Identify which cell holds the provided text, then report its (X, Y) central coordinate. 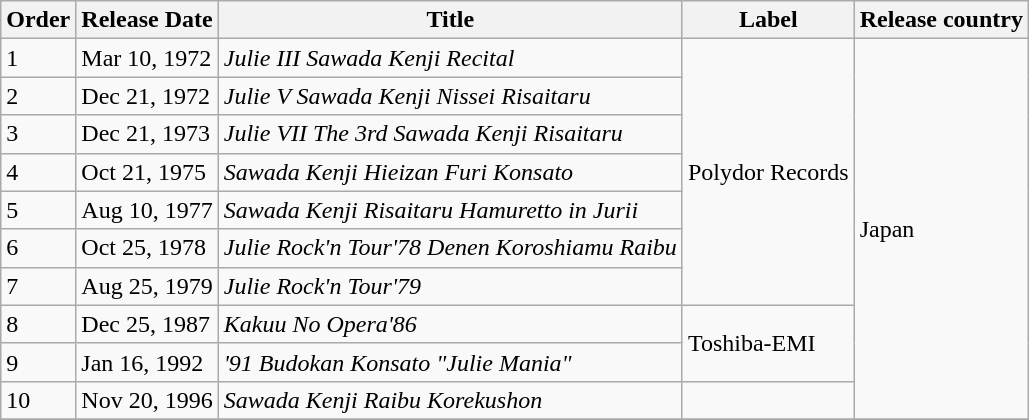
Aug 25, 1979 (147, 286)
'91 Budokan Konsato "Julie Mania" (450, 362)
Order (38, 20)
Nov 20, 1996 (147, 400)
Sawada Kenji Raibu Korekushon (450, 400)
Dec 25, 1987 (147, 324)
Label (768, 20)
9 (38, 362)
5 (38, 210)
Toshiba-EMI (768, 343)
7 (38, 286)
Julie Rock'n Tour'78 Denen Koroshiamu Raibu (450, 248)
1 (38, 58)
3 (38, 134)
Aug 10, 1977 (147, 210)
Jan 16, 1992 (147, 362)
Mar 10, 1972 (147, 58)
Polydor Records (768, 172)
Sawada Kenji Risaitaru Hamuretto in Jurii (450, 210)
Julie V Sawada Kenji Nissei Risaitaru (450, 96)
4 (38, 172)
Kakuu No Opera'86 (450, 324)
Julie III Sawada Kenji Recital (450, 58)
Title (450, 20)
6 (38, 248)
Release Date (147, 20)
10 (38, 400)
Dec 21, 1973 (147, 134)
Oct 21, 1975 (147, 172)
Oct 25, 1978 (147, 248)
Sawada Kenji Hieizan Furi Konsato (450, 172)
Japan (941, 230)
2 (38, 96)
8 (38, 324)
Dec 21, 1972 (147, 96)
Release country (941, 20)
Julie VII The 3rd Sawada Kenji Risaitaru (450, 134)
Julie Rock'n Tour'79 (450, 286)
